Search for the cell housing the specified text and yield its [X, Y] center coordinate. 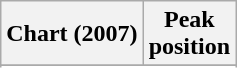
Chart (2007) [72, 34]
Peakposition [189, 34]
